Determine the (X, Y) coordinate at the center of the cell enclosing the given text.  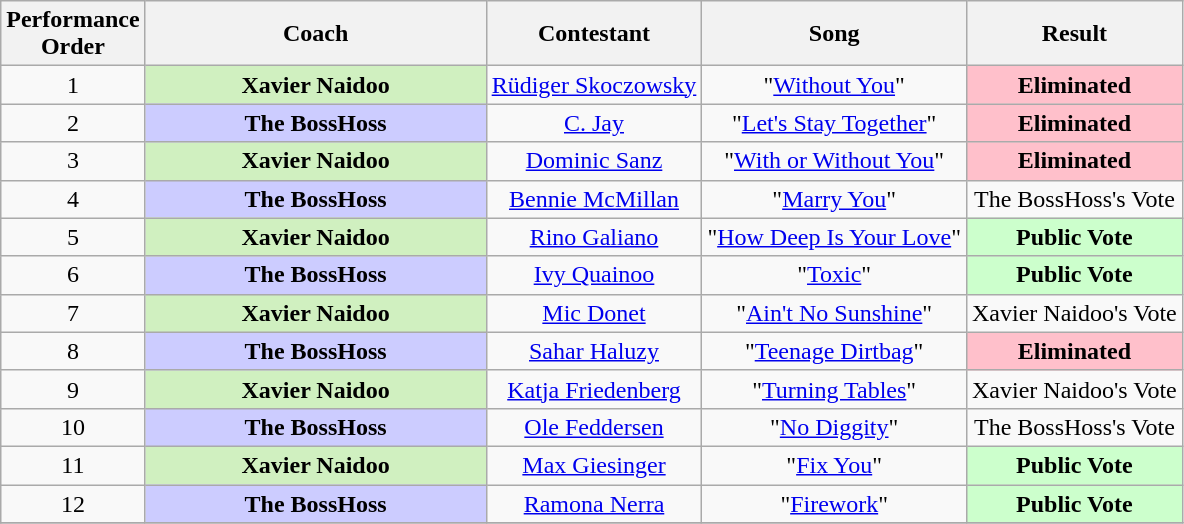
Max Giesinger (594, 465)
Contestant (594, 34)
"How Deep Is Your Love" (834, 237)
1 (73, 85)
Coach (316, 34)
C. Jay (594, 123)
"Toxic" (834, 275)
7 (73, 313)
"Let's Stay Together" (834, 123)
Performance Order (73, 34)
Result (1074, 34)
Ramona Nerra (594, 503)
8 (73, 351)
2 (73, 123)
Bennie McMillan (594, 199)
5 (73, 237)
"Without You" (834, 85)
Ivy Quainoo (594, 275)
"Teenage Dirtbag" (834, 351)
10 (73, 427)
Rino Galiano (594, 237)
Rüdiger Skoczowsky (594, 85)
"Fix You" (834, 465)
"With or Without You" (834, 161)
"Ain't No Sunshine" (834, 313)
Katja Friedenberg (594, 389)
6 (73, 275)
Song (834, 34)
"Marry You" (834, 199)
12 (73, 503)
9 (73, 389)
Ole Feddersen (594, 427)
Sahar Haluzy (594, 351)
Dominic Sanz (594, 161)
"Firework" (834, 503)
"No Diggity" (834, 427)
11 (73, 465)
4 (73, 199)
3 (73, 161)
Mic Donet (594, 313)
"Turning Tables" (834, 389)
